Extract the [X, Y] coordinate from the center of the cell holding the provided text.  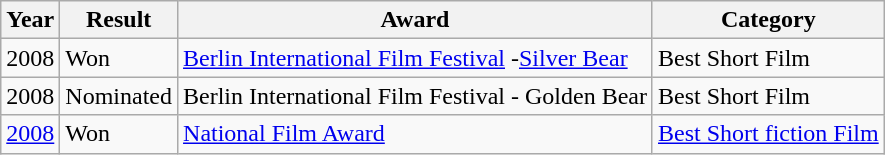
Category [768, 20]
Award [416, 20]
Berlin International Film Festival -Silver Bear [416, 58]
Best Short fiction Film [768, 134]
National Film Award [416, 134]
Year [30, 20]
Result [119, 20]
Berlin International Film Festival - Golden Bear [416, 96]
Nominated [119, 96]
